Find where the given text appears and provide that cell's center as [x, y] coordinate. 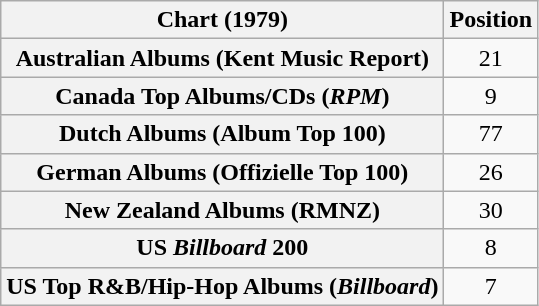
Position [491, 20]
Australian Albums (Kent Music Report) [222, 58]
21 [491, 58]
Canada Top Albums/CDs (RPM) [222, 96]
9 [491, 96]
26 [491, 172]
US Top R&B/Hip-Hop Albums (Billboard) [222, 286]
Dutch Albums (Album Top 100) [222, 134]
7 [491, 286]
77 [491, 134]
8 [491, 248]
Chart (1979) [222, 20]
30 [491, 210]
German Albums (Offizielle Top 100) [222, 172]
US Billboard 200 [222, 248]
New Zealand Albums (RMNZ) [222, 210]
